Locate the cell with the specified text and output its (X, Y) center coordinate. 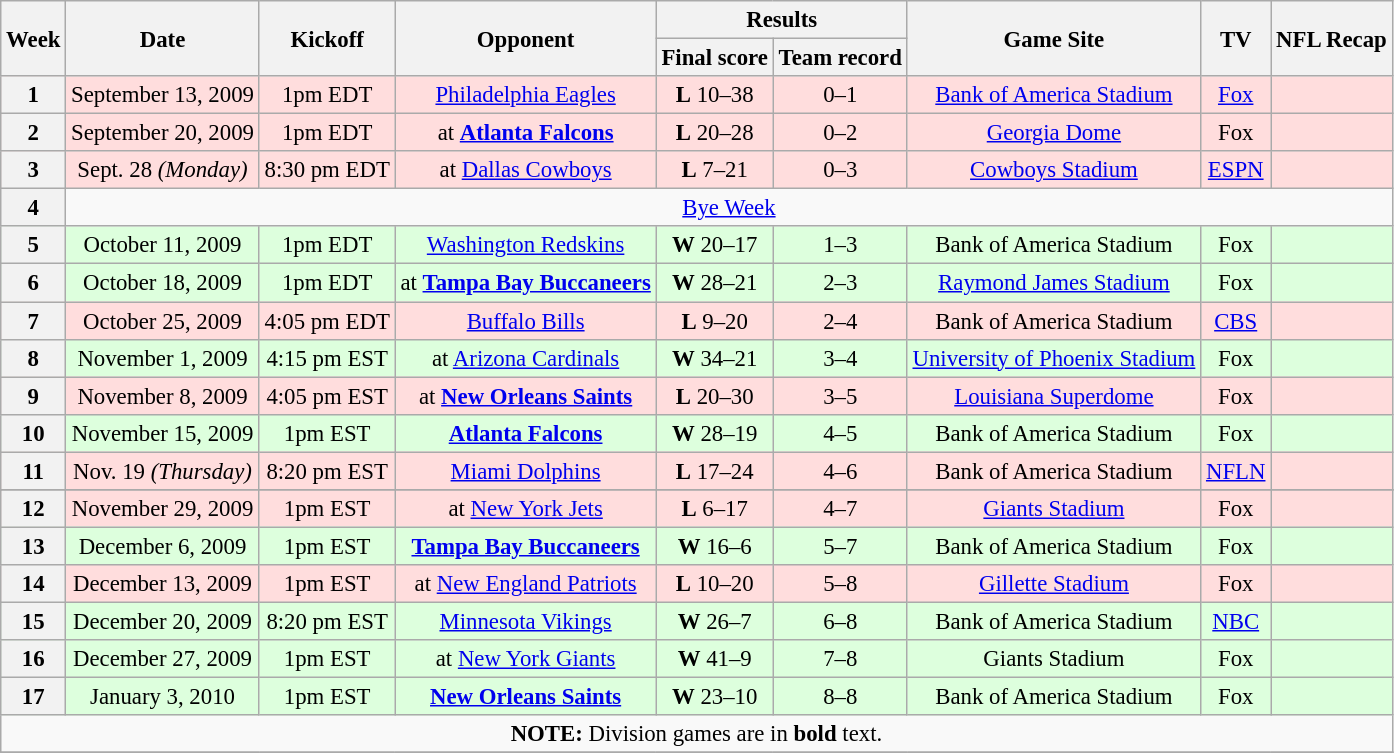
W 20–17 (714, 245)
Miami Dolphins (526, 471)
17 (34, 697)
January 3, 2010 (162, 697)
Washington Redskins (526, 245)
W 28–19 (714, 433)
4–7 (840, 509)
September 13, 2009 (162, 95)
at Atlanta Falcons (526, 133)
TV (1236, 38)
11 (34, 471)
9 (34, 396)
Kickoff (327, 38)
December 20, 2009 (162, 621)
Sept. 28 (Monday) (162, 170)
4:15 pm EST (327, 358)
October 11, 2009 (162, 245)
Bye Week (729, 208)
L 7–21 (714, 170)
at New York Jets (526, 509)
8:30 pm EDT (327, 170)
NFLN (1236, 471)
December 27, 2009 (162, 659)
6–8 (840, 621)
October 18, 2009 (162, 283)
Game Site (1054, 38)
NFL Recap (1332, 38)
15 (34, 621)
1 (34, 95)
NOTE: Division games are in bold text. (696, 734)
December 6, 2009 (162, 546)
Raymond James Stadium (1054, 283)
14 (34, 584)
3–4 (840, 358)
L 20–30 (714, 396)
Date (162, 38)
10 (34, 433)
November 1, 2009 (162, 358)
Louisiana Superdome (1054, 396)
Week (34, 38)
5–8 (840, 584)
L 10–20 (714, 584)
0–3 (840, 170)
L 10–38 (714, 95)
November 8, 2009 (162, 396)
W 23–10 (714, 697)
4–6 (840, 471)
5 (34, 245)
W 16–6 (714, 546)
December 13, 2009 (162, 584)
4:05 pm EST (327, 396)
Minnesota Vikings (526, 621)
13 (34, 546)
September 20, 2009 (162, 133)
Buffalo Bills (526, 321)
New Orleans Saints (526, 697)
at Arizona Cardinals (526, 358)
L 9–20 (714, 321)
NBC (1236, 621)
ESPN (1236, 170)
Atlanta Falcons (526, 433)
8–8 (840, 697)
16 (34, 659)
8 (34, 358)
Results (782, 20)
L 6–17 (714, 509)
3–5 (840, 396)
at Tampa Bay Buccaneers (526, 283)
6 (34, 283)
Opponent (526, 38)
L 20–28 (714, 133)
University of Phoenix Stadium (1054, 358)
Team record (840, 58)
Final score (714, 58)
W 34–21 (714, 358)
Tampa Bay Buccaneers (526, 546)
November 29, 2009 (162, 509)
at New York Giants (526, 659)
L 17–24 (714, 471)
2–3 (840, 283)
at Dallas Cowboys (526, 170)
Nov. 19 (Thursday) (162, 471)
October 25, 2009 (162, 321)
4–5 (840, 433)
2 (34, 133)
4 (34, 208)
12 (34, 509)
2–4 (840, 321)
November 15, 2009 (162, 433)
3 (34, 170)
W 26–7 (714, 621)
Cowboys Stadium (1054, 170)
1–3 (840, 245)
at New England Patriots (526, 584)
5–7 (840, 546)
0–1 (840, 95)
W 41–9 (714, 659)
CBS (1236, 321)
7 (34, 321)
0–2 (840, 133)
4:05 pm EDT (327, 321)
Gillette Stadium (1054, 584)
Georgia Dome (1054, 133)
at New Orleans Saints (526, 396)
W 28–21 (714, 283)
7–8 (840, 659)
Philadelphia Eagles (526, 95)
